From the cell containing the given text, extract its center point as [X, Y] coordinate. 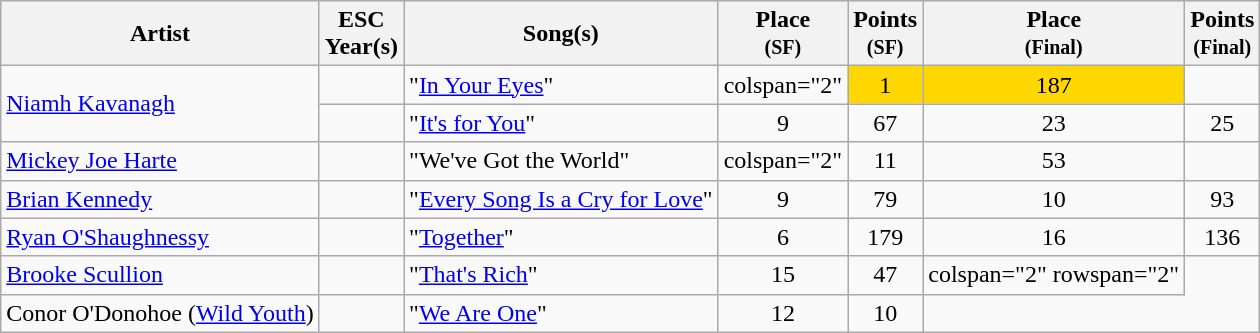
ESCYear(s) [361, 34]
"Every Song Is a Cry for Love" [562, 199]
Song(s) [562, 34]
Artist [160, 34]
Mickey Joe Harte [160, 161]
23 [1054, 123]
25 [1222, 123]
11 [886, 161]
12 [783, 313]
1 [886, 85]
"Together" [562, 237]
Brian Kennedy [160, 199]
Brooke Scullion [160, 275]
Points(SF) [886, 34]
67 [886, 123]
"We've Got the World" [562, 161]
93 [1222, 199]
Place(SF) [783, 34]
Niamh Kavanagh [160, 104]
79 [886, 199]
Ryan O'Shaughnessy [160, 237]
179 [886, 237]
Place(Final) [1054, 34]
136 [1222, 237]
Points(Final) [1222, 34]
187 [1054, 85]
"It's for You" [562, 123]
colspan="2" rowspan="2" [1054, 275]
15 [783, 275]
16 [1054, 237]
Conor O'Donohoe (Wild Youth) [160, 313]
53 [1054, 161]
6 [783, 237]
"In Your Eyes" [562, 85]
"We Are One" [562, 313]
"That's Rich" [562, 275]
47 [886, 275]
